Pinpoint the cell where the given text exists, returning its [X, Y] midpoint coordinate. 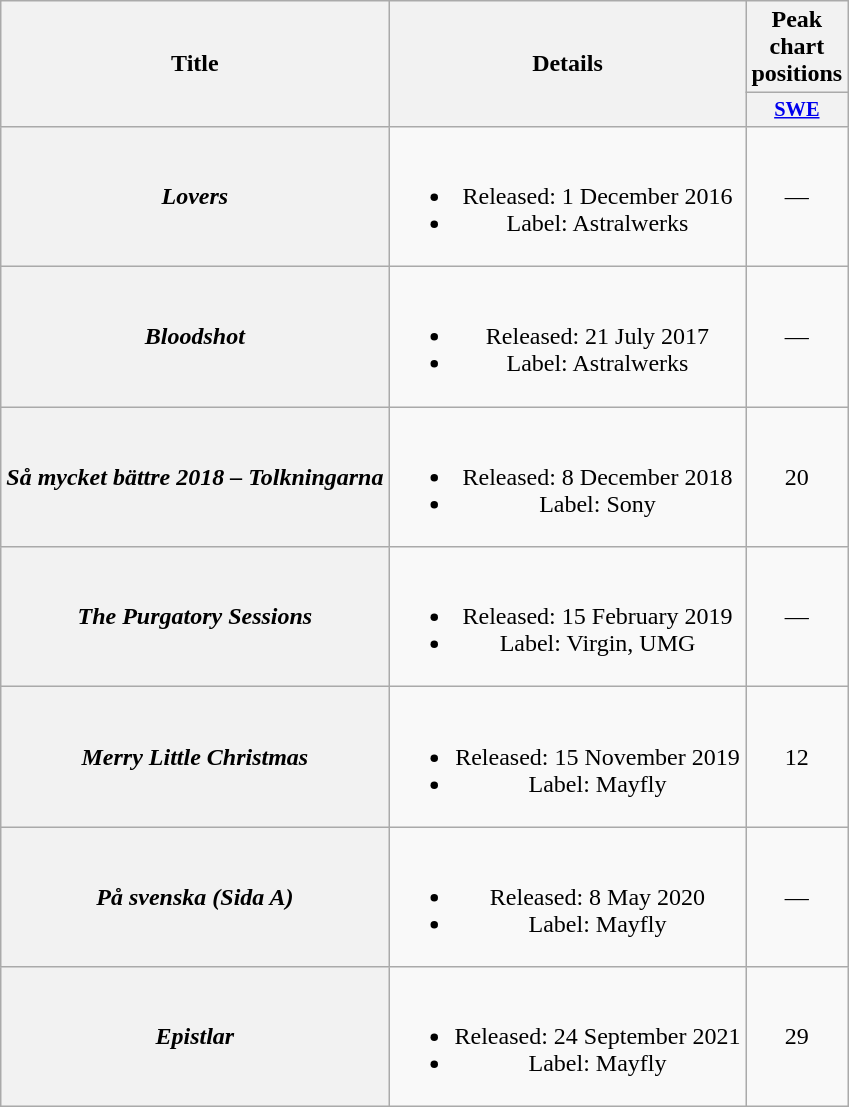
På svenska (Sida A) [195, 897]
Released: 24 September 2021Label: Mayfly [568, 1037]
Released: 15 November 2019Label: Mayfly [568, 757]
Released: 15 February 2019Label: Virgin, UMG [568, 617]
SWE [797, 110]
Details [568, 64]
The Purgatory Sessions [195, 617]
Merry Little Christmas [195, 757]
Peak chart positions [797, 47]
12 [797, 757]
Released: 8 December 2018Label: Sony [568, 477]
Title [195, 64]
20 [797, 477]
29 [797, 1037]
Bloodshot [195, 337]
Så mycket bättre 2018 – Tolkningarna [195, 477]
Released: 1 December 2016Label: Astralwerks [568, 196]
Lovers [195, 196]
Released: 8 May 2020Label: Mayfly [568, 897]
Epistlar [195, 1037]
Released: 21 July 2017Label: Astralwerks [568, 337]
